Return the (x, y) coordinate for the center point of the cell that contains the specified text.  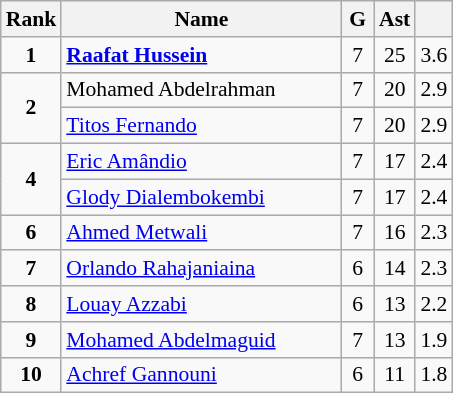
Orlando Rahajaniaina (201, 269)
1.9 (434, 340)
G (358, 19)
Titos Fernando (201, 126)
3.6 (434, 55)
Raafat Hussein (201, 55)
2.2 (434, 304)
1.8 (434, 375)
Rank (32, 19)
14 (394, 269)
9 (32, 340)
Mohamed Abdelrahman (201, 90)
Ahmed Metwali (201, 233)
Glody Dialembokembi (201, 197)
25 (394, 55)
2 (32, 108)
Name (201, 19)
1 (32, 55)
Eric Amândio (201, 162)
16 (394, 233)
Louay Azzabi (201, 304)
Achref Gannouni (201, 375)
4 (32, 180)
Mohamed Abdelmaguid (201, 340)
11 (394, 375)
Ast (394, 19)
8 (32, 304)
10 (32, 375)
